For the text-containing cell, return its midpoint in [x, y] coordinate format. 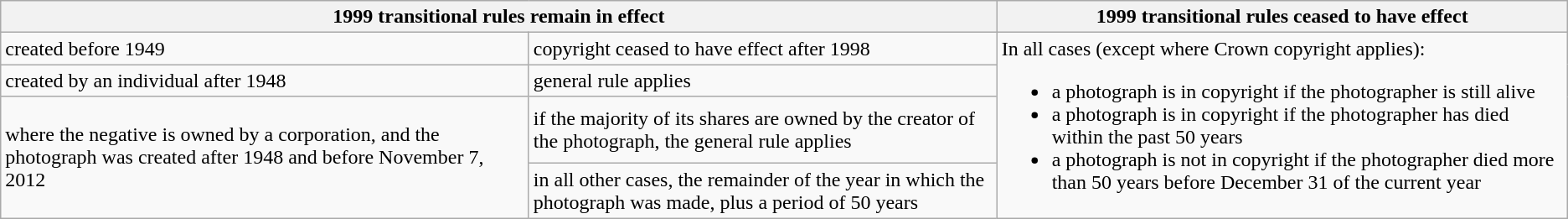
if the majority of its shares are owned by the creator of the photograph, the general rule applies [762, 130]
copyright ceased to have effect after 1998 [762, 49]
1999 transitional rules remain in effect [499, 17]
general rule applies [762, 81]
1999 transitional rules ceased to have effect [1282, 17]
created by an individual after 1948 [265, 81]
created before 1949 [265, 49]
where the negative is owned by a corporation, and the photograph was created after 1948 and before November 7, 2012 [265, 158]
in all other cases, the remainder of the year in which the photograph was made, plus a period of 50 years [762, 191]
